Identify which cell holds the provided text, then report its (X, Y) central coordinate. 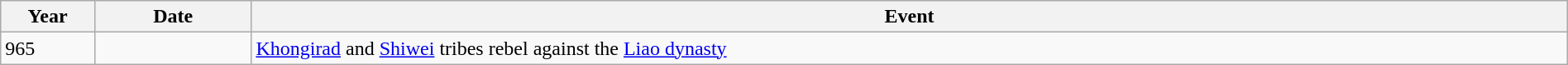
965 (48, 48)
Event (910, 17)
Year (48, 17)
Date (172, 17)
Khongirad and Shiwei tribes rebel against the Liao dynasty (910, 48)
